Return (X, Y) of the center of cell containing provided text 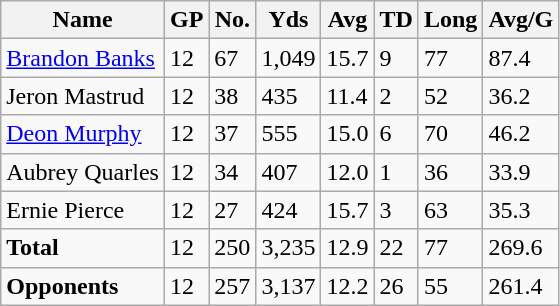
Yds (288, 20)
250 (232, 248)
37 (232, 134)
261.4 (521, 286)
269.6 (521, 248)
Name (83, 20)
36 (450, 172)
Jeron Mastrud (83, 96)
27 (232, 210)
407 (288, 172)
Avg/G (521, 20)
Brandon Banks (83, 58)
435 (288, 96)
257 (232, 286)
Ernie Pierce (83, 210)
1 (396, 172)
87.4 (521, 58)
35.3 (521, 210)
Aubrey Quarles (83, 172)
12.2 (348, 286)
No. (232, 20)
6 (396, 134)
22 (396, 248)
12.9 (348, 248)
55 (450, 286)
Opponents (83, 286)
70 (450, 134)
555 (288, 134)
Deon Murphy (83, 134)
Avg (348, 20)
52 (450, 96)
Long (450, 20)
46.2 (521, 134)
63 (450, 210)
9 (396, 58)
424 (288, 210)
3 (396, 210)
36.2 (521, 96)
TD (396, 20)
3,235 (288, 248)
1,049 (288, 58)
12.0 (348, 172)
Total (83, 248)
15.0 (348, 134)
33.9 (521, 172)
26 (396, 286)
GP (186, 20)
67 (232, 58)
2 (396, 96)
38 (232, 96)
3,137 (288, 286)
34 (232, 172)
11.4 (348, 96)
